Output the [X, Y] coordinate of the center of the cell containing the given text.  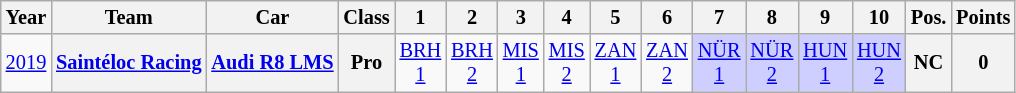
Pos. [928, 17]
NÜR2 [772, 63]
Year [26, 17]
Saintéloc Racing [128, 63]
0 [983, 63]
NÜR1 [720, 63]
5 [616, 17]
3 [521, 17]
6 [667, 17]
8 [772, 17]
Class [366, 17]
Pro [366, 63]
10 [879, 17]
ZAN1 [616, 63]
2019 [26, 63]
HUN1 [825, 63]
ZAN2 [667, 63]
NC [928, 63]
2 [472, 17]
BRH2 [472, 63]
HUN2 [879, 63]
Car [272, 17]
1 [421, 17]
Team [128, 17]
MIS2 [567, 63]
MIS1 [521, 63]
BRH1 [421, 63]
Audi R8 LMS [272, 63]
4 [567, 17]
9 [825, 17]
7 [720, 17]
Points [983, 17]
